Find where the given text appears and provide that cell's center as [x, y] coordinate. 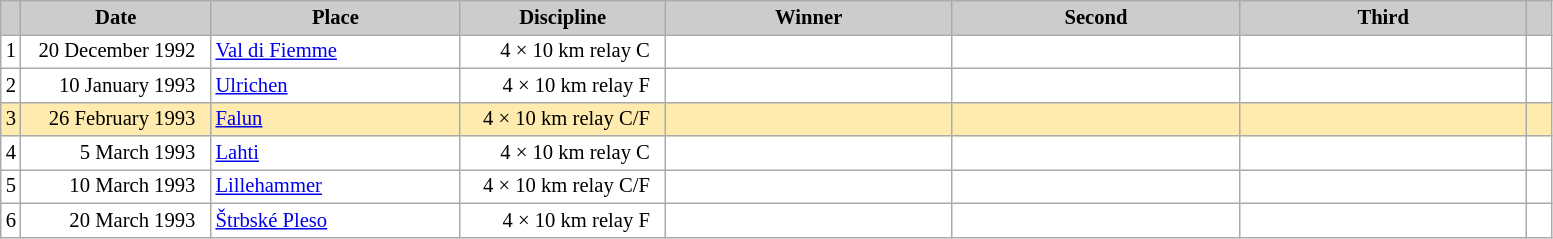
4 [11, 153]
20 December 1992 [116, 51]
5 March 1993 [116, 153]
Place [336, 17]
1 [11, 51]
5 [11, 186]
Winner [808, 17]
Lahti [336, 153]
Date [116, 17]
Falun [336, 119]
Ulrichen [336, 85]
Second [1096, 17]
Discipline [562, 17]
20 March 1993 [116, 220]
26 February 1993 [116, 119]
Val di Fiemme [336, 51]
10 March 1993 [116, 186]
3 [11, 119]
Third [1384, 17]
2 [11, 85]
Lillehammer [336, 186]
6 [11, 220]
Štrbské Pleso [336, 220]
10 January 1993 [116, 85]
